Return [x, y] of the center of cell containing provided text 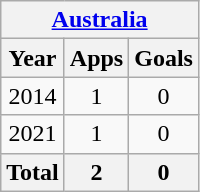
Year [33, 58]
2 [96, 172]
Australia [100, 20]
2014 [33, 96]
2021 [33, 134]
Goals [164, 58]
Total [33, 172]
Apps [96, 58]
